Determine the (x, y) coordinate at the center of the cell enclosing the given text.  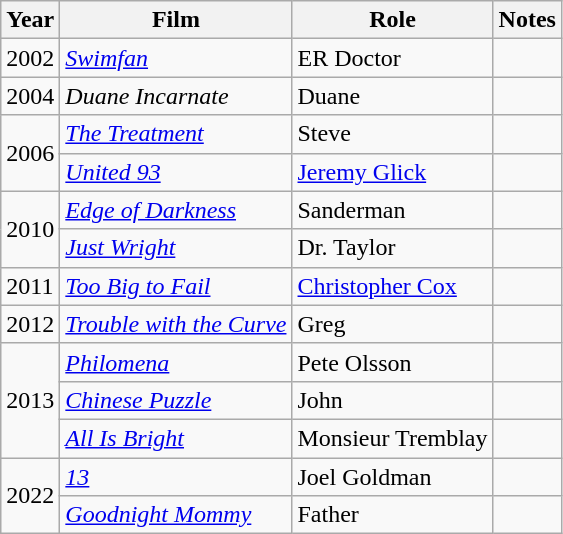
All Is Bright (176, 438)
Sanderman (392, 210)
Role (392, 20)
Pete Olsson (392, 362)
Duane Incarnate (176, 96)
Year (30, 20)
Greg (392, 324)
The Treatment (176, 134)
2012 (30, 324)
Swimfan (176, 58)
Trouble with the Curve (176, 324)
United 93 (176, 172)
ER Doctor (392, 58)
Goodnight Mommy (176, 515)
Christopher Cox (392, 286)
Father (392, 515)
2022 (30, 496)
Just Wright (176, 248)
2002 (30, 58)
Too Big to Fail (176, 286)
Notes (527, 20)
Jeremy Glick (392, 172)
Joel Goldman (392, 477)
2011 (30, 286)
2010 (30, 229)
13 (176, 477)
Duane (392, 96)
John (392, 400)
Film (176, 20)
2006 (30, 153)
Steve (392, 134)
Chinese Puzzle (176, 400)
2004 (30, 96)
2013 (30, 400)
Edge of Darkness (176, 210)
Monsieur Tremblay (392, 438)
Dr. Taylor (392, 248)
Philomena (176, 362)
